Provide the [X, Y] coordinate of the cell's center where the given text is located.  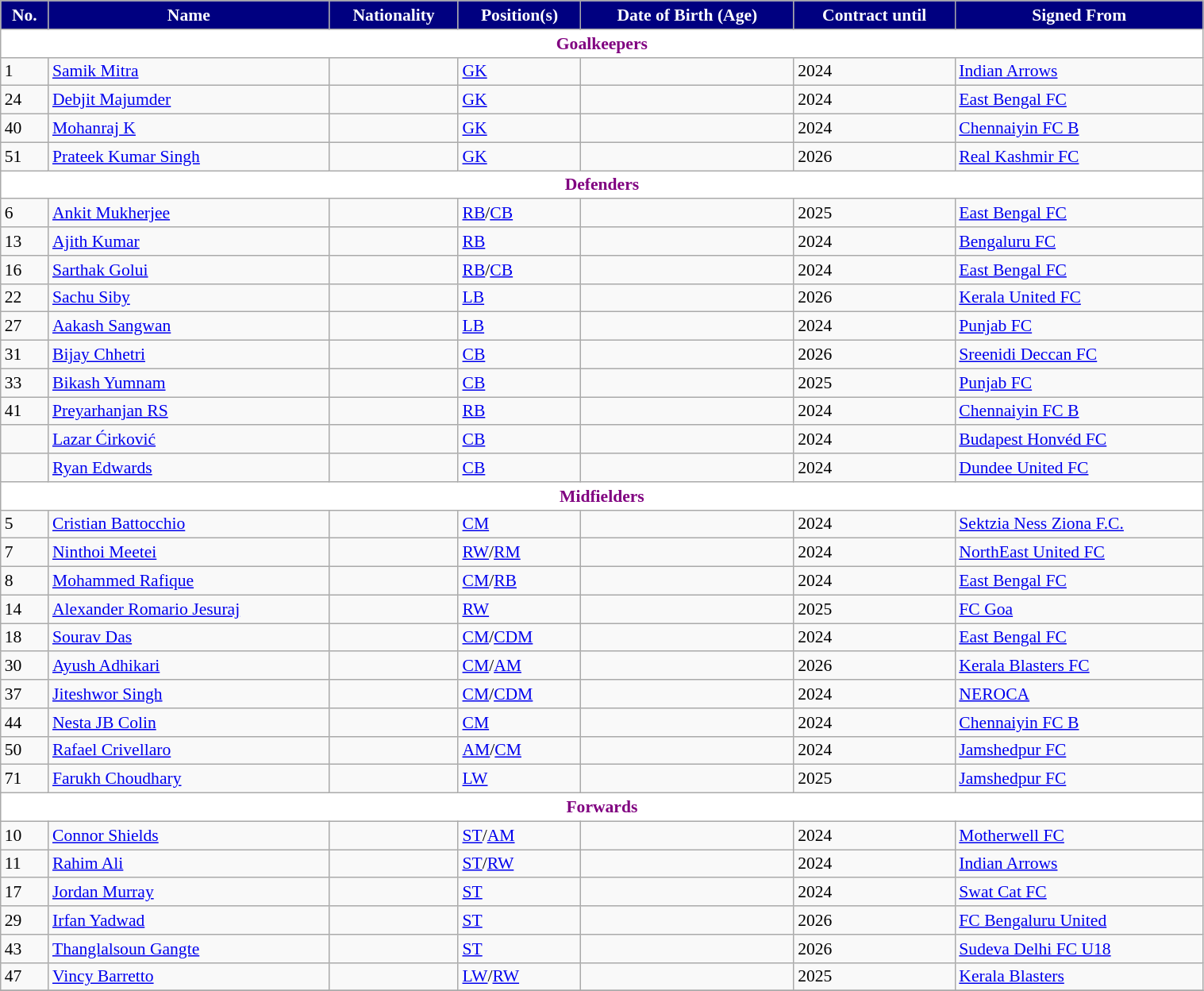
14 [25, 609]
Swat Cat FC [1079, 893]
43 [25, 949]
Defenders [602, 185]
13 [25, 241]
22 [25, 298]
Debjit Majumder [189, 100]
7 [25, 553]
40 [25, 129]
Farukh Choudhary [189, 779]
Goalkeepers [602, 44]
Ninthoi Meetei [189, 553]
Lazar Ćirković [189, 440]
Sreenidi Deccan FC [1079, 355]
Thanglalsoun Gangte [189, 949]
Jiteshwor Singh [189, 694]
Nesta JB Colin [189, 723]
47 [25, 977]
44 [25, 723]
Kerala United FC [1079, 298]
FC Goa [1079, 609]
33 [25, 383]
Sarthak Golui [189, 270]
Midfielders [602, 496]
LW [519, 779]
Ayush Adhikari [189, 666]
50 [25, 750]
6 [25, 214]
5 [25, 524]
17 [25, 893]
Rahim Ali [189, 864]
Budapest Honvéd FC [1079, 440]
ST/RW [519, 864]
Dundee United FC [1079, 468]
8 [25, 581]
CM/RB [519, 581]
Ryan Edwards [189, 468]
11 [25, 864]
71 [25, 779]
RW [519, 609]
Sudeva Delhi FC U18 [1079, 949]
Ankit Mukherjee [189, 214]
Date of Birth (Age) [687, 15]
18 [25, 638]
Ajith Kumar [189, 241]
RW/RM [519, 553]
CM/AM [519, 666]
Signed From [1079, 15]
Mohammed Rafique [189, 581]
NorthEast United FC [1079, 553]
Nationality [394, 15]
24 [25, 100]
16 [25, 270]
Bikash Yumnam [189, 383]
AM/CM [519, 750]
Bijay Chhetri [189, 355]
31 [25, 355]
27 [25, 326]
10 [25, 835]
Position(s) [519, 15]
Connor Shields [189, 835]
Prateek Kumar Singh [189, 156]
FC Bengaluru United [1079, 920]
Real Kashmir FC [1079, 156]
Cristian Battocchio [189, 524]
LW/RW [519, 977]
Sourav Das [189, 638]
Aakash Sangwan [189, 326]
No. [25, 15]
ST/AM [519, 835]
Vincy Barretto [189, 977]
Motherwell FC [1079, 835]
Kerala Blasters [1079, 977]
Forwards [602, 808]
Rafael Crivellaro [189, 750]
1 [25, 71]
Name [189, 15]
30 [25, 666]
Sachu Siby [189, 298]
37 [25, 694]
51 [25, 156]
Contract until [875, 15]
NEROCA [1079, 694]
Alexander Romario Jesuraj [189, 609]
Sektzia Ness Ziona F.C. [1079, 524]
Irfan Yadwad [189, 920]
Preyarhanjan RS [189, 411]
Jordan Murray [189, 893]
Bengaluru FC [1079, 241]
Mohanraj K [189, 129]
29 [25, 920]
41 [25, 411]
Samik Mitra [189, 71]
Kerala Blasters FC [1079, 666]
